Extract the [x, y] coordinate from the center of the cell holding the provided text.  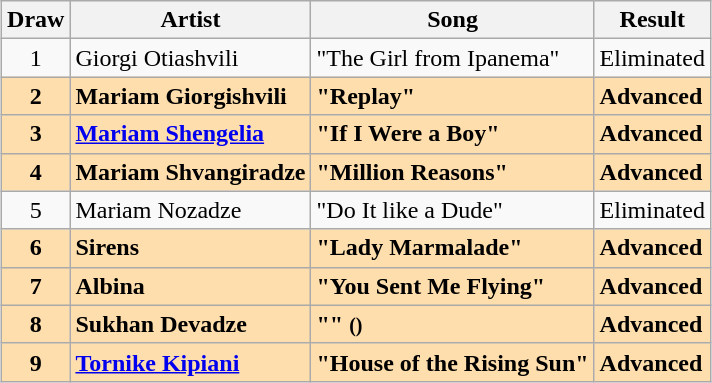
1 [36, 58]
Giorgi Otiashvili [190, 58]
"Do It like a Dude" [452, 210]
4 [36, 172]
Mariam Shengelia [190, 134]
Result [652, 20]
Artist [190, 20]
2 [36, 96]
"Replay" [452, 96]
Mariam Giorgishvili [190, 96]
Draw [36, 20]
"If I Were a Boy" [452, 134]
"Million Reasons" [452, 172]
6 [36, 248]
3 [36, 134]
Sirens [190, 248]
"You Sent Me Flying" [452, 286]
Song [452, 20]
Mariam Nozadze [190, 210]
8 [36, 324]
Sukhan Devadze [190, 324]
Albina [190, 286]
Mariam Shvangiradze [190, 172]
Tornike Kipiani [190, 362]
"The Girl from Ipanema" [452, 58]
9 [36, 362]
"House of the Rising Sun" [452, 362]
"Lady Marmalade" [452, 248]
"" () [452, 324]
5 [36, 210]
7 [36, 286]
